Identify which cell holds the provided text, then report its [x, y] central coordinate. 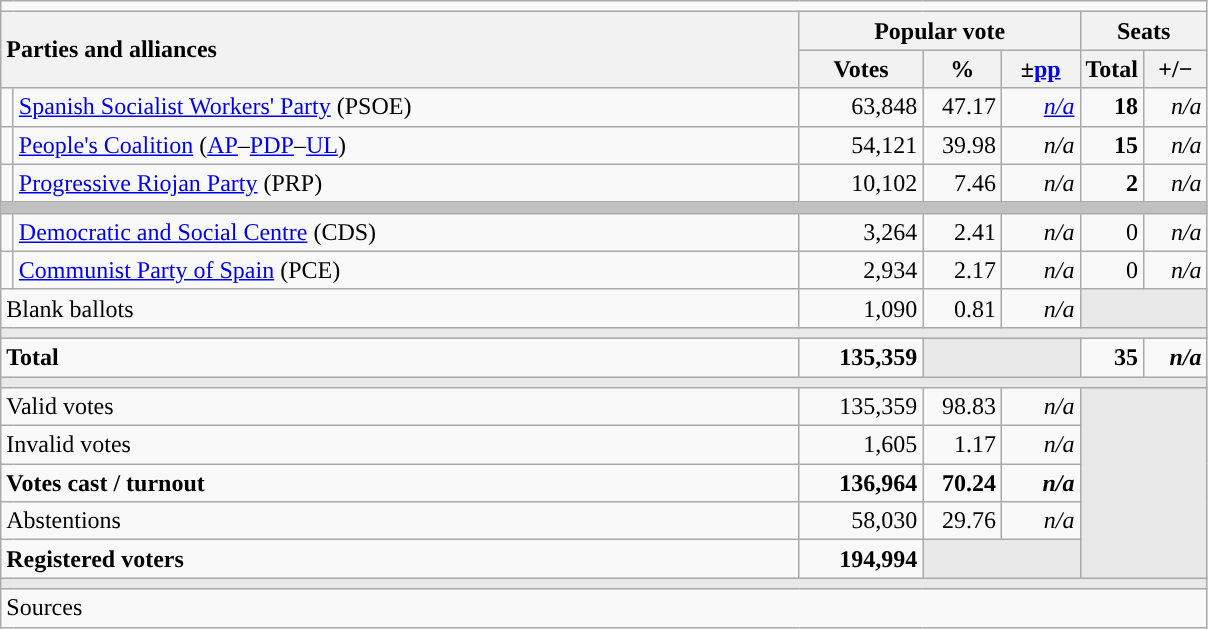
39.98 [962, 145]
1.17 [962, 445]
0.81 [962, 308]
Seats [1144, 31]
70.24 [962, 483]
Sources [604, 608]
% [962, 69]
47.17 [962, 107]
Popular vote [940, 31]
54,121 [861, 145]
Progressive Riojan Party (PRP) [406, 183]
1,605 [861, 445]
1,090 [861, 308]
98.83 [962, 407]
Parties and alliances [400, 50]
2.17 [962, 270]
+/− [1176, 69]
Registered voters [400, 559]
2,934 [861, 270]
Votes cast / turnout [400, 483]
Democratic and Social Centre (CDS) [406, 232]
3,264 [861, 232]
2 [1112, 183]
18 [1112, 107]
Blank ballots [400, 308]
29.76 [962, 521]
Invalid votes [400, 445]
194,994 [861, 559]
7.46 [962, 183]
±pp [1040, 69]
Spanish Socialist Workers' Party (PSOE) [406, 107]
Valid votes [400, 407]
63,848 [861, 107]
136,964 [861, 483]
35 [1112, 357]
Votes [861, 69]
People's Coalition (AP–PDP–UL) [406, 145]
2.41 [962, 232]
10,102 [861, 183]
58,030 [861, 521]
Abstentions [400, 521]
15 [1112, 145]
Communist Party of Spain (PCE) [406, 270]
